Find where the given text appears and provide that cell's center as (X, Y) coordinate. 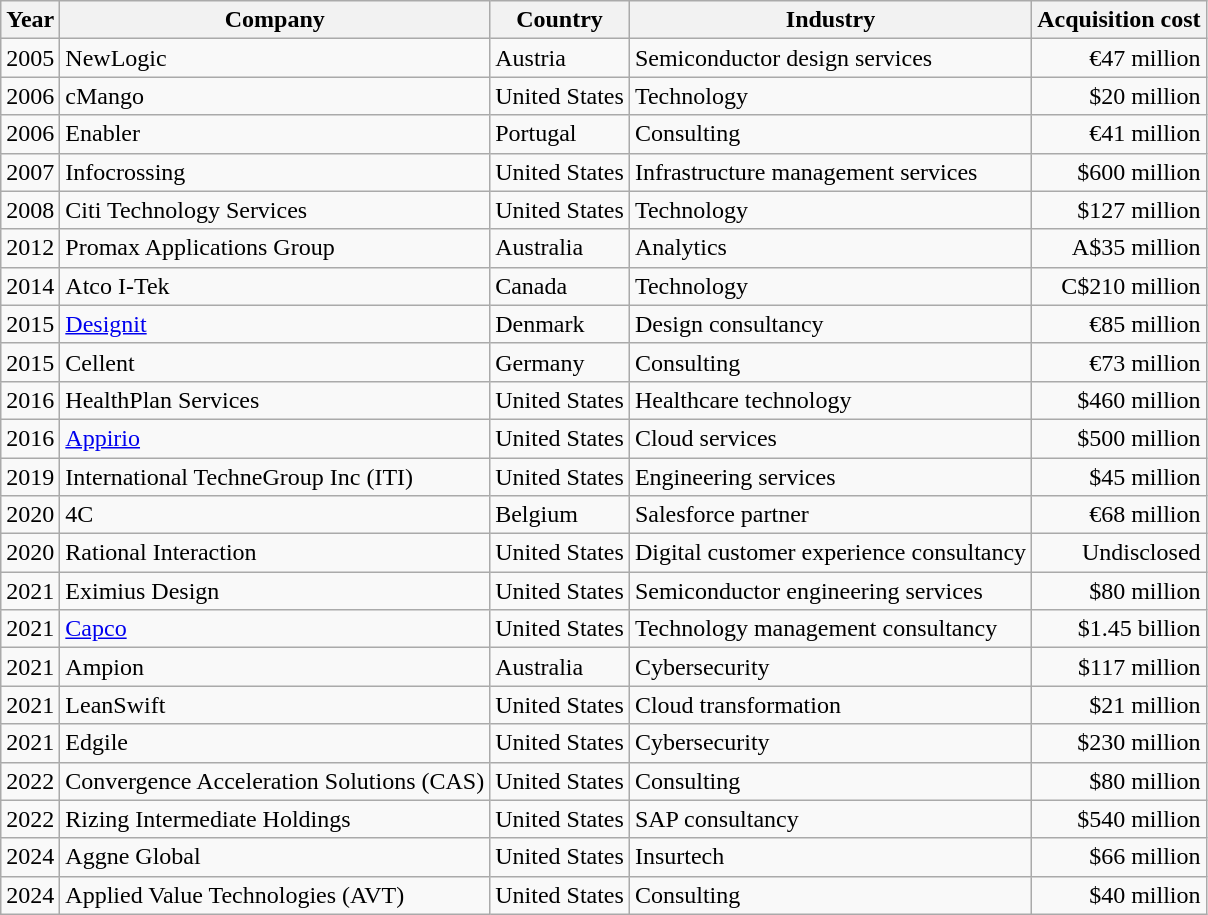
Rizing Intermediate Holdings (275, 819)
Semiconductor engineering services (830, 591)
Country (560, 20)
$21 million (1119, 705)
$600 million (1119, 172)
Undisclosed (1119, 553)
Promax Applications Group (275, 248)
Insurtech (830, 857)
Design consultancy (830, 324)
2019 (30, 477)
$540 million (1119, 819)
Designit (275, 324)
Denmark (560, 324)
Company (275, 20)
A$35 million (1119, 248)
€68 million (1119, 515)
2008 (30, 210)
$20 million (1119, 96)
€85 million (1119, 324)
Citi Technology Services (275, 210)
Enabler (275, 134)
€41 million (1119, 134)
Acquisition cost (1119, 20)
2005 (30, 58)
$40 million (1119, 895)
$1.45 billion (1119, 629)
HealthPlan Services (275, 400)
2014 (30, 286)
2007 (30, 172)
2012 (30, 248)
Industry (830, 20)
Germany (560, 362)
Atco I-Tek (275, 286)
Healthcare technology (830, 400)
Capco (275, 629)
Appirio (275, 438)
Engineering services (830, 477)
$127 million (1119, 210)
Edgile (275, 743)
$66 million (1119, 857)
International TechneGroup Inc (ITI) (275, 477)
Cloud transformation (830, 705)
4C (275, 515)
Ampion (275, 667)
Analytics (830, 248)
Applied Value Technologies (AVT) (275, 895)
SAP consultancy (830, 819)
€47 million (1119, 58)
Portugal (560, 134)
Cloud services (830, 438)
$500 million (1119, 438)
$117 million (1119, 667)
C$210 million (1119, 286)
$45 million (1119, 477)
Year (30, 20)
$460 million (1119, 400)
Infocrossing (275, 172)
Eximius Design (275, 591)
Infrastructure management services (830, 172)
Rational Interaction (275, 553)
cMango (275, 96)
Canada (560, 286)
LeanSwift (275, 705)
Austria (560, 58)
Convergence Acceleration Solutions (CAS) (275, 781)
Belgium (560, 515)
Semiconductor design services (830, 58)
Technology management consultancy (830, 629)
Digital customer experience consultancy (830, 553)
Salesforce partner (830, 515)
€73 million (1119, 362)
Cellent (275, 362)
Aggne Global (275, 857)
$230 million (1119, 743)
NewLogic (275, 58)
